Return (X, Y) of the center of cell containing provided text 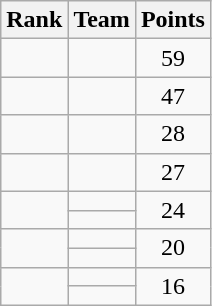
16 (172, 286)
28 (172, 134)
Rank (34, 20)
27 (172, 172)
Team (102, 20)
47 (172, 96)
Points (172, 20)
20 (172, 248)
59 (172, 58)
24 (172, 210)
